Determine the [X, Y] coordinate at the center of the cell enclosing the given text.  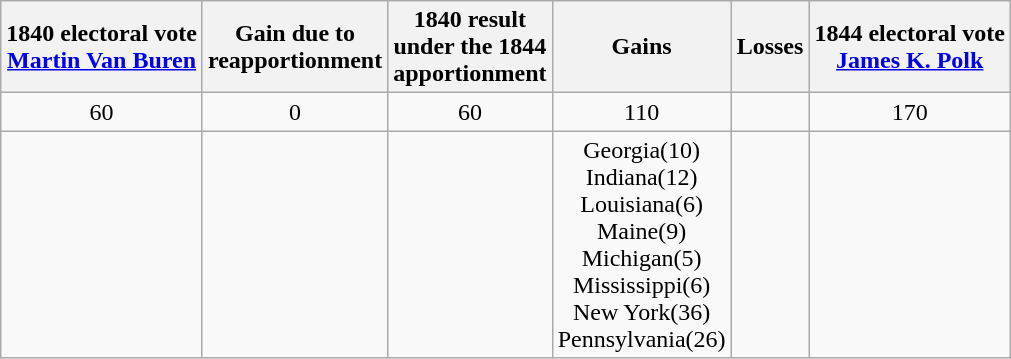
Georgia(10)Indiana(12)Louisiana(6)Maine(9)Michigan(5)Mississippi(6)New York(36)Pennsylvania(26) [642, 244]
1840 resultunder the 1844apportionment [470, 47]
1840 electoral voteMartin Van Buren [102, 47]
110 [642, 112]
Gain due toreapportionment [294, 47]
Gains [642, 47]
0 [294, 112]
Losses [770, 47]
1844 electoral voteJames K. Polk [910, 47]
170 [910, 112]
